Capture the cell that displays the provided text and extract its (x, y) central coordinate. 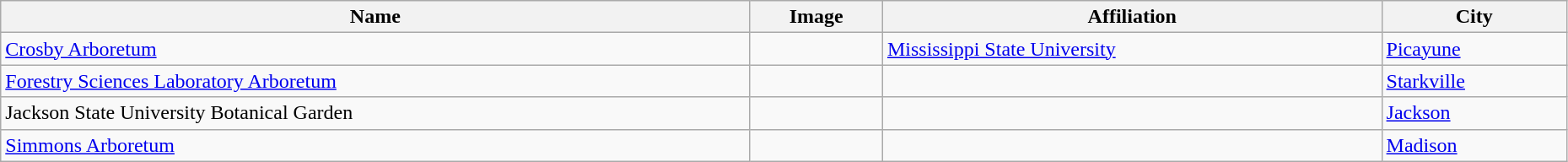
Image (816, 17)
Jackson State University Botanical Garden (375, 113)
Madison (1474, 145)
City (1474, 17)
Mississippi State University (1132, 49)
Affiliation (1132, 17)
Jackson (1474, 113)
Simmons Arboretum (375, 145)
Crosby Arboretum (375, 49)
Starkville (1474, 81)
Forestry Sciences Laboratory Arboretum (375, 81)
Name (375, 17)
Picayune (1474, 49)
